Identify which cell holds the provided text, then report its (X, Y) central coordinate. 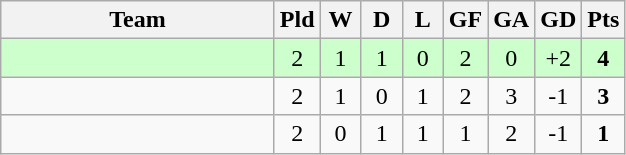
+2 (558, 58)
4 (604, 58)
D (382, 20)
Pts (604, 20)
GF (465, 20)
L (422, 20)
Pld (297, 20)
GD (558, 20)
GA (512, 20)
Team (138, 20)
W (340, 20)
